Determine the (x, y) coordinate at the center of the cell enclosing the given text.  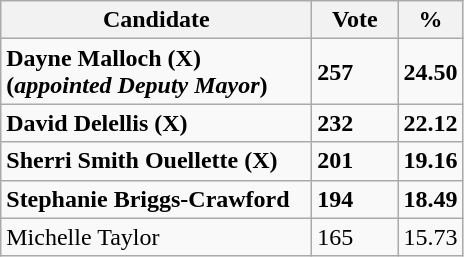
15.73 (430, 237)
194 (355, 199)
% (430, 20)
Dayne Malloch (X)(appointed Deputy Mayor) (156, 72)
19.16 (430, 161)
257 (355, 72)
Sherri Smith Ouellette (X) (156, 161)
165 (355, 237)
22.12 (430, 123)
232 (355, 123)
Candidate (156, 20)
24.50 (430, 72)
Stephanie Briggs-Crawford (156, 199)
18.49 (430, 199)
David Delellis (X) (156, 123)
Michelle Taylor (156, 237)
Vote (355, 20)
201 (355, 161)
